Identify which cell holds the provided text, then report its [x, y] central coordinate. 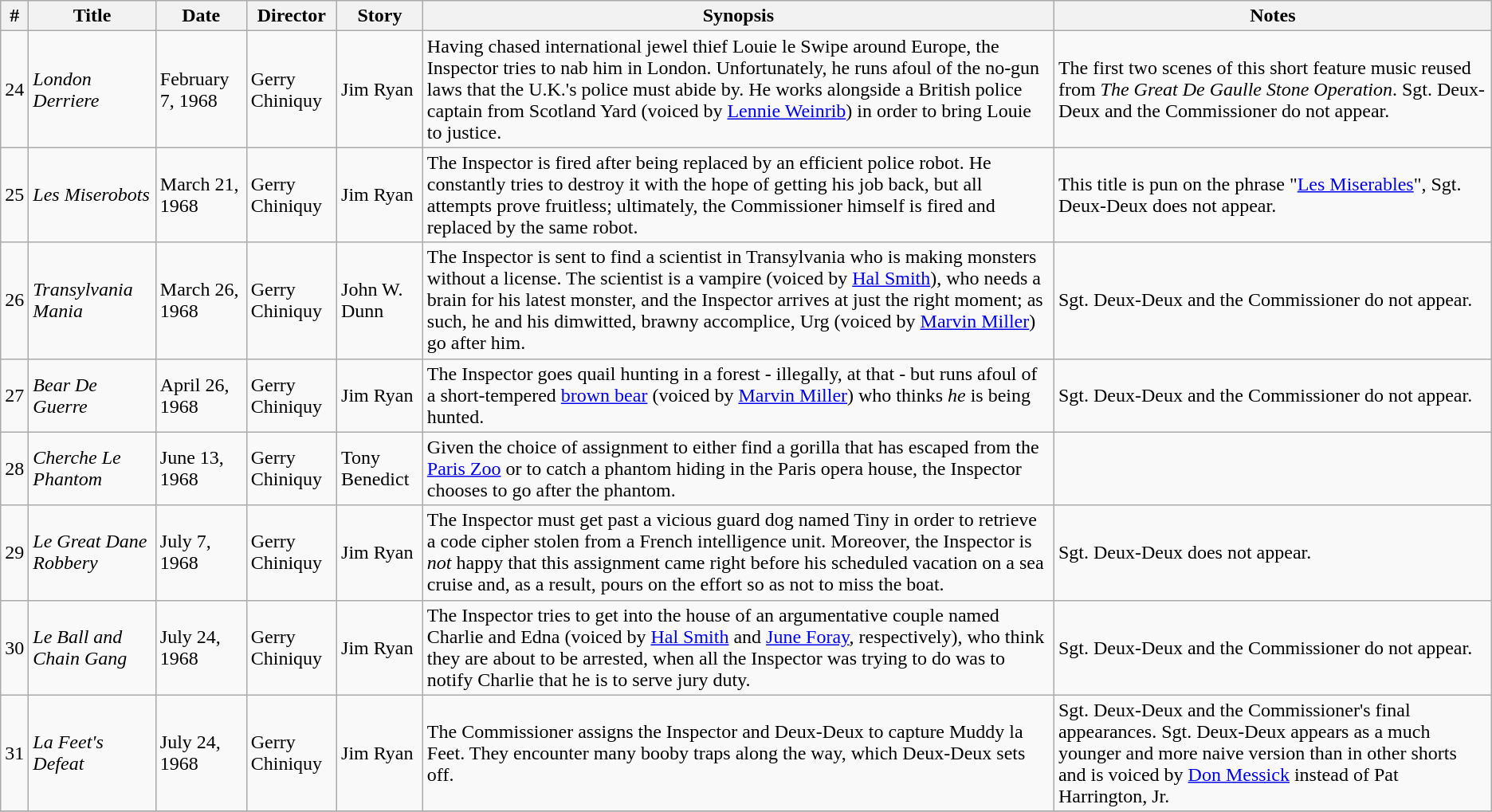
Transylvania Mania [92, 300]
25 [14, 194]
London Derriere [92, 89]
April 26, 1968 [201, 395]
March 21, 1968 [201, 194]
June 13, 1968 [201, 469]
This title is pun on the phrase "Les Miserables", Sgt. Deux-Deux does not appear. [1272, 194]
The first two scenes of this short feature music reused from The Great De Gaulle Stone Operation. Sgt. Deux-Deux and the Commissioner do not appear. [1272, 89]
July 7, 1968 [201, 553]
Synopsis [738, 16]
Les Miserobots [92, 194]
Cherche Le Phantom [92, 469]
Sgt. Deux-Deux does not appear. [1272, 553]
Date [201, 16]
La Feet's Defeat [92, 753]
Le Ball and Chain Gang [92, 647]
# [14, 16]
27 [14, 395]
Director [292, 16]
24 [14, 89]
Title [92, 16]
Story [380, 16]
29 [14, 553]
Bear De Guerre [92, 395]
26 [14, 300]
Notes [1272, 16]
Le Great Dane Robbery [92, 553]
30 [14, 647]
March 26, 1968 [201, 300]
John W. Dunn [380, 300]
February 7, 1968 [201, 89]
31 [14, 753]
28 [14, 469]
Tony Benedict [380, 469]
